Identify which cell holds the provided text, then report its [x, y] central coordinate. 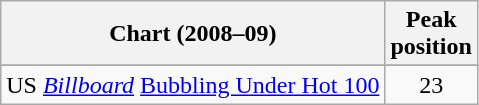
Peakposition [431, 34]
US Billboard Bubbling Under Hot 100 [193, 85]
23 [431, 85]
Chart (2008–09) [193, 34]
